Find where the given text appears and provide that cell's center as (X, Y) coordinate. 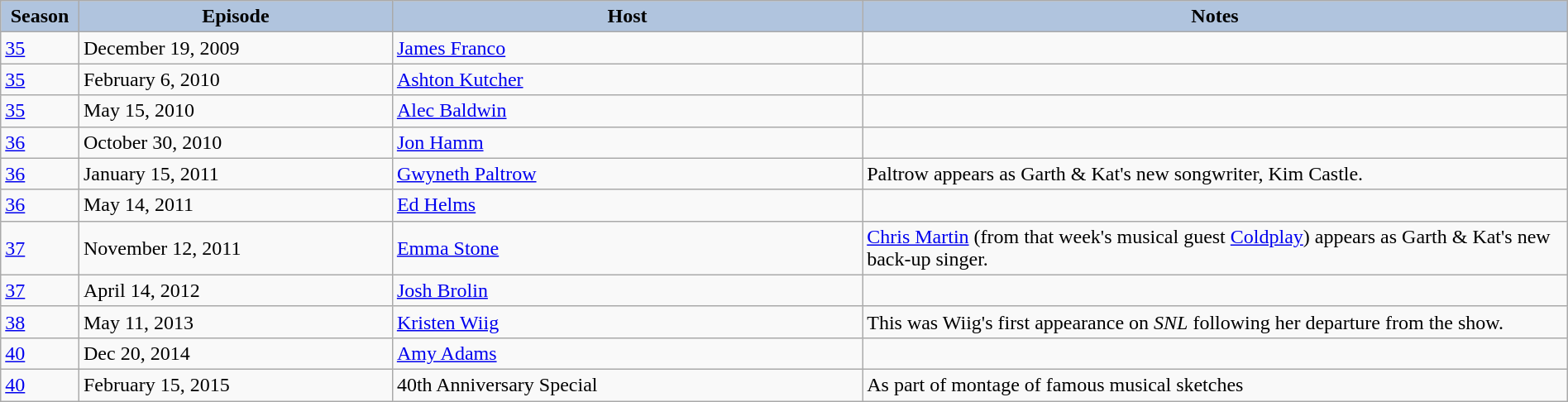
Episode (235, 17)
Emma Stone (627, 248)
Jon Hamm (627, 142)
November 12, 2011 (235, 248)
October 30, 2010 (235, 142)
Ashton Kutcher (627, 79)
Kristen Wiig (627, 322)
February 6, 2010 (235, 79)
Ed Helms (627, 205)
This was Wiig's first appearance on SNL following her departure from the show. (1216, 322)
38 (40, 322)
Paltrow appears as Garth & Kat's new songwriter, Kim Castle. (1216, 174)
As part of montage of famous musical sketches (1216, 385)
April 14, 2012 (235, 290)
Season (40, 17)
Chris Martin (from that week's musical guest Coldplay) appears as Garth & Kat's new back-up singer. (1216, 248)
40th Anniversary Special (627, 385)
May 11, 2013 (235, 322)
May 14, 2011 (235, 205)
Alec Baldwin (627, 111)
Amy Adams (627, 353)
Josh Brolin (627, 290)
December 19, 2009 (235, 48)
Host (627, 17)
January 15, 2011 (235, 174)
Gwyneth Paltrow (627, 174)
Notes (1216, 17)
February 15, 2015 (235, 385)
Dec 20, 2014 (235, 353)
James Franco (627, 48)
May 15, 2010 (235, 111)
